Pinpoint the cell where the given text exists, returning its (X, Y) midpoint coordinate. 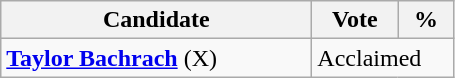
Candidate (156, 20)
% (426, 20)
Vote (355, 20)
Taylor Bachrach (X) (156, 58)
Acclaimed (383, 58)
